Return (x, y) of the center of cell containing provided text 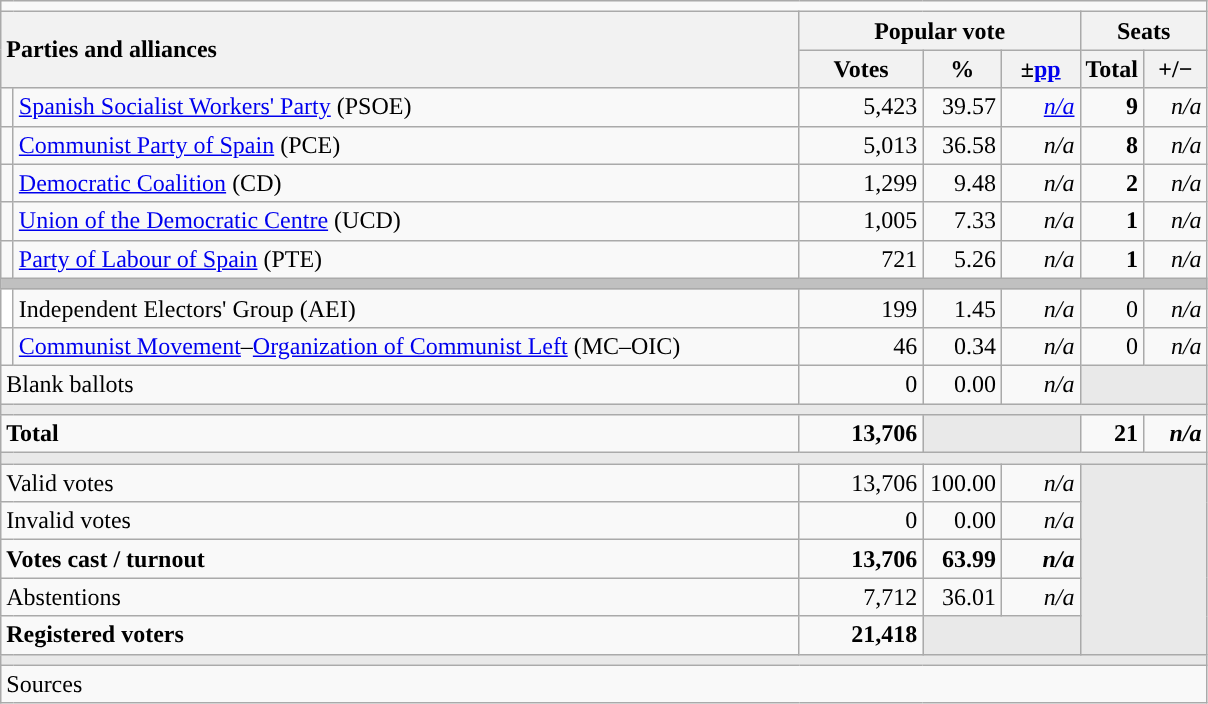
7,712 (861, 597)
+/− (1176, 69)
721 (861, 259)
Popular vote (940, 31)
21,418 (861, 635)
36.58 (962, 145)
Blank ballots (400, 384)
199 (861, 308)
Democratic Coalition (CD) (406, 183)
100.00 (962, 483)
5,013 (861, 145)
9 (1112, 107)
Invalid votes (400, 521)
39.57 (962, 107)
7.33 (962, 221)
Parties and alliances (400, 50)
Union of the Democratic Centre (UCD) (406, 221)
Valid votes (400, 483)
Communist Party of Spain (PCE) (406, 145)
Registered voters (400, 635)
5,423 (861, 107)
8 (1112, 145)
Communist Movement–Organization of Communist Left (MC–OIC) (406, 346)
% (962, 69)
1,299 (861, 183)
9.48 (962, 183)
Abstentions (400, 597)
1.45 (962, 308)
63.99 (962, 559)
5.26 (962, 259)
0.34 (962, 346)
Votes cast / turnout (400, 559)
21 (1112, 434)
±pp (1040, 69)
Independent Electors' Group (AEI) (406, 308)
Party of Labour of Spain (PTE) (406, 259)
Sources (604, 684)
1,005 (861, 221)
Seats (1144, 31)
2 (1112, 183)
36.01 (962, 597)
Votes (861, 69)
Spanish Socialist Workers' Party (PSOE) (406, 107)
46 (861, 346)
